Output the [x, y] coordinate of the center of the cell containing the given text.  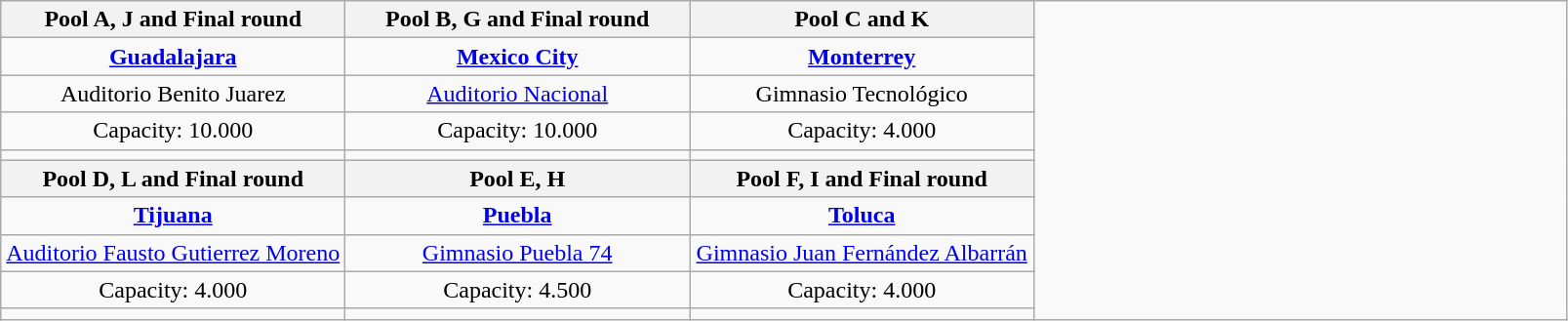
Gimnasio Puebla 74 [517, 253]
Pool F, I and Final round [863, 179]
Pool A, J and Final round [174, 20]
Gimnasio Juan Fernández Albarrán [863, 253]
Pool E, H [517, 179]
Guadalajara [174, 57]
Pool C and K [863, 20]
Auditorio Nacional [517, 94]
Capacity: 4.500 [517, 290]
Tijuana [174, 216]
Monterrey [863, 57]
Auditorio Fausto Gutierrez Moreno [174, 253]
Gimnasio Tecnológico [863, 94]
Mexico City [517, 57]
Puebla [517, 216]
Toluca [863, 216]
Pool D, L and Final round [174, 179]
Pool B, G and Final round [517, 20]
Auditorio Benito Juarez [174, 94]
